Scan for the cell matching the given text and deliver its (x, y) coordinate at center. 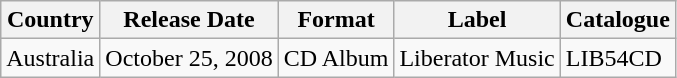
CD Album (336, 58)
Release Date (189, 20)
Liberator Music (477, 58)
Catalogue (618, 20)
Australia (50, 58)
Country (50, 20)
October 25, 2008 (189, 58)
Format (336, 20)
Label (477, 20)
LIB54CD (618, 58)
